Find where the given text appears and provide that cell's center as [x, y] coordinate. 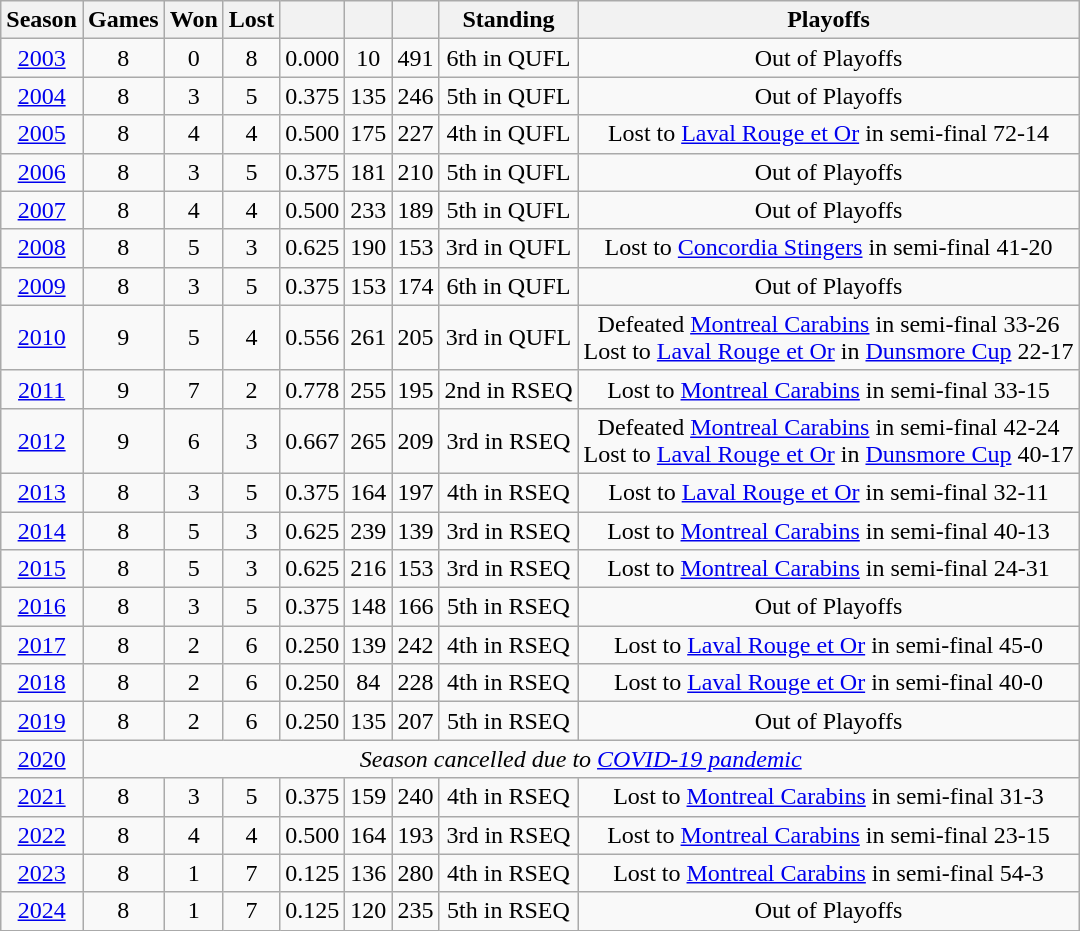
Lost to Montreal Carabins in semi-final 54-3 [828, 873]
255 [368, 389]
10 [368, 58]
2004 [42, 96]
216 [368, 569]
235 [416, 911]
174 [416, 286]
0.667 [312, 440]
0 [194, 58]
181 [368, 172]
136 [368, 873]
Won [194, 20]
240 [416, 797]
Lost to Laval Rouge et Or in semi-final 45-0 [828, 645]
Season cancelled due to COVID-19 pandemic [580, 759]
210 [416, 172]
2007 [42, 210]
209 [416, 440]
0.556 [312, 338]
280 [416, 873]
2023 [42, 873]
4th in QUFL [508, 134]
205 [416, 338]
242 [416, 645]
2011 [42, 389]
2021 [42, 797]
2003 [42, 58]
239 [368, 531]
159 [368, 797]
2018 [42, 683]
Lost to Montreal Carabins in semi-final 24-31 [828, 569]
Lost to Laval Rouge et Or in semi-final 40-0 [828, 683]
189 [416, 210]
148 [368, 607]
Lost to Laval Rouge et Or in semi-final 72-14 [828, 134]
120 [368, 911]
2006 [42, 172]
2009 [42, 286]
246 [416, 96]
Lost to Montreal Carabins in semi-final 23-15 [828, 835]
2008 [42, 248]
207 [416, 721]
Lost [251, 20]
2005 [42, 134]
227 [416, 134]
166 [416, 607]
2015 [42, 569]
2013 [42, 492]
Lost to Concordia Stingers in semi-final 41-20 [828, 248]
2016 [42, 607]
228 [416, 683]
2024 [42, 911]
261 [368, 338]
190 [368, 248]
195 [416, 389]
Season [42, 20]
193 [416, 835]
265 [368, 440]
491 [416, 58]
2012 [42, 440]
0.778 [312, 389]
Lost to Laval Rouge et Or in semi-final 32-11 [828, 492]
Defeated Montreal Carabins in semi-final 42-24Lost to Laval Rouge et Or in Dunsmore Cup 40-17 [828, 440]
197 [416, 492]
2010 [42, 338]
Standing [508, 20]
175 [368, 134]
Lost to Montreal Carabins in semi-final 33-15 [828, 389]
2014 [42, 531]
Games [123, 20]
0.000 [312, 58]
Defeated Montreal Carabins in semi-final 33-26Lost to Laval Rouge et Or in Dunsmore Cup 22-17 [828, 338]
2019 [42, 721]
2022 [42, 835]
Lost to Montreal Carabins in semi-final 40-13 [828, 531]
2nd in RSEQ [508, 389]
Playoffs [828, 20]
Lost to Montreal Carabins in semi-final 31-3 [828, 797]
2017 [42, 645]
2020 [42, 759]
84 [368, 683]
233 [368, 210]
